Scan for the cell matching the given text and deliver its [X, Y] coordinate at center. 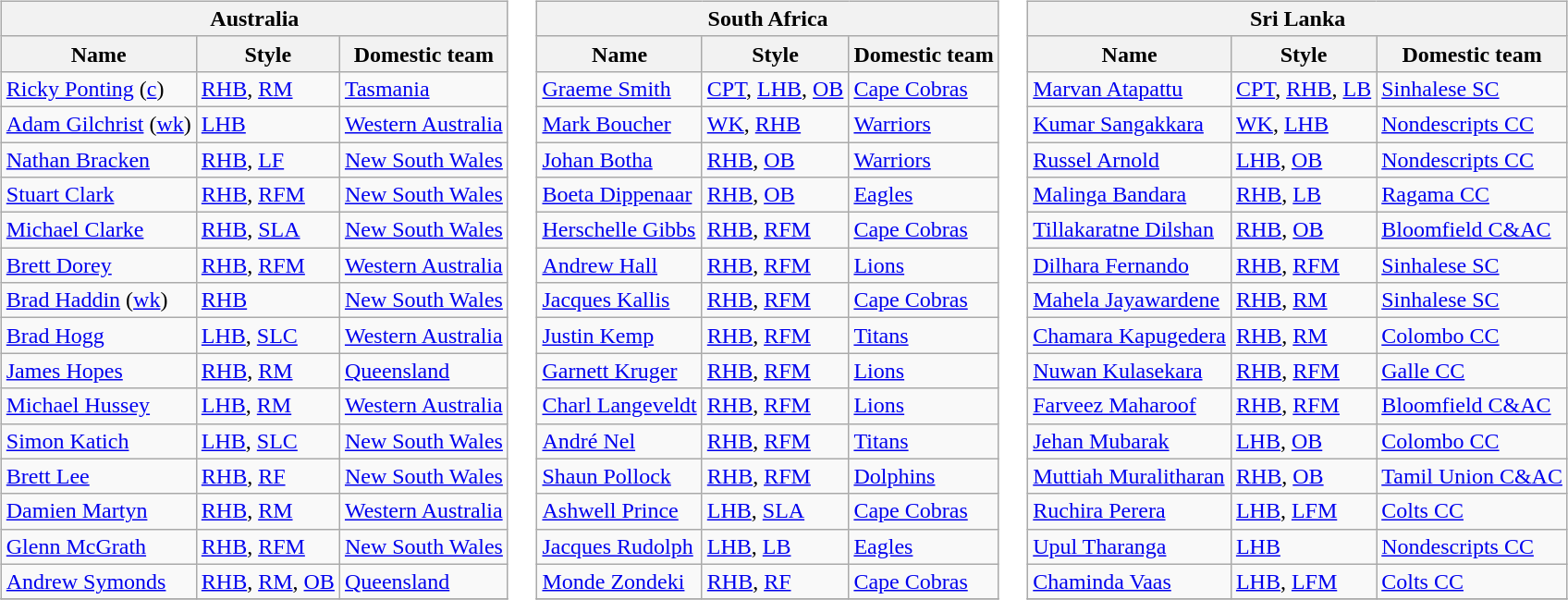
Mahela Jayawardene [1130, 300]
Mark Boucher [619, 124]
Charl Langeveldt [619, 406]
WK, LHB [1304, 124]
Garnett Kruger [619, 371]
Johan Botha [619, 160]
RHB, LF [268, 160]
CPT, RHB, LB [1304, 89]
Chaminda Vaas [1130, 582]
Kumar Sangakkara [1130, 124]
Simon Katich [98, 441]
Adam Gilchrist (wk) [98, 124]
Andrew Symonds [98, 582]
Tasmania [423, 89]
RHB [268, 300]
Andrew Hall [619, 265]
Monde Zondeki [619, 582]
Brad Hogg [98, 336]
Jehan Mubarak [1130, 441]
Shaun Pollock [619, 476]
Dilhara Fernando [1130, 265]
South Africa [767, 18]
Australia [254, 18]
Ruchira Perera [1130, 511]
Russel Arnold [1130, 160]
LHB, RM [268, 406]
Upul Tharanga [1130, 546]
Ragama CC [1472, 195]
Damien Martyn [98, 511]
Michael Clarke [98, 230]
RHB, LB [1304, 195]
Tamil Union C&AC [1472, 476]
Stuart Clark [98, 195]
RHB, SLA [268, 230]
WK, RHB [775, 124]
LHB, SLA [775, 511]
James Hopes [98, 371]
Herschelle Gibbs [619, 230]
André Nel [619, 441]
Brett Lee [98, 476]
Jacques Kallis [619, 300]
Sri Lanka [1298, 18]
Galle CC [1472, 371]
CPT, LHB, OB [775, 89]
Brad Haddin (wk) [98, 300]
Chamara Kapugedera [1130, 336]
Justin Kemp [619, 336]
Nathan Bracken [98, 160]
Glenn McGrath [98, 546]
Boeta Dippenaar [619, 195]
Graeme Smith [619, 89]
Muttiah Muralitharan [1130, 476]
Farveez Maharoof [1130, 406]
Malinga Bandara [1130, 195]
Tillakaratne Dilshan [1130, 230]
Brett Dorey [98, 265]
Michael Hussey [98, 406]
Ashwell Prince [619, 511]
Nuwan Kulasekara [1130, 371]
RHB, RM, OB [268, 582]
Ricky Ponting (c) [98, 89]
Dolphins [924, 476]
Jacques Rudolph [619, 546]
Marvan Atapattu [1130, 89]
LHB, LB [775, 546]
